For the text-containing cell, return its midpoint in [x, y] coordinate format. 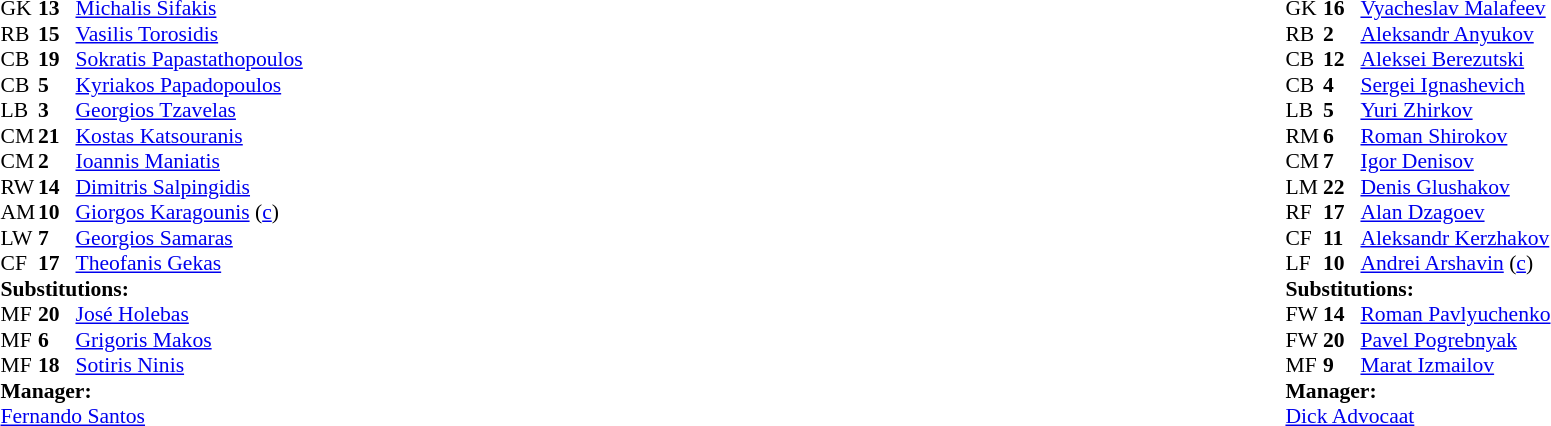
Kostas Katsouranis [190, 136]
Aleksandr Kerzhakov [1455, 238]
12 [1342, 59]
LM [1304, 187]
Georgios Tzavelas [190, 111]
RM [1304, 136]
Denis Glushakov [1455, 187]
Igor Denisov [1455, 161]
Marat Izmailov [1455, 365]
Aleksandr Anyukov [1455, 34]
Dimitris Salpingidis [190, 187]
Ioannis Maniatis [190, 161]
Roman Shirokov [1455, 136]
Sotiris Ninis [190, 365]
Giorgos Karagounis (c) [190, 213]
Kyriakos Papadopoulos [190, 85]
9 [1342, 365]
Alan Dzagoev [1455, 213]
AM [19, 213]
Theofanis Gekas [190, 263]
Roman Pavlyuchenko [1455, 315]
Aleksei Berezutski [1455, 59]
3 [57, 111]
Yuri Zhirkov [1455, 111]
Georgios Samaras [190, 238]
11 [1342, 238]
21 [57, 136]
Vasilis Torosidis [190, 34]
Sokratis Papastathopoulos [190, 59]
19 [57, 59]
LW [19, 238]
15 [57, 34]
Sergei Ignashevich [1455, 85]
Andrei Arshavin (c) [1455, 263]
LF [1304, 263]
22 [1342, 187]
RF [1304, 213]
José Holebas [190, 315]
4 [1342, 85]
RW [19, 187]
Pavel Pogrebnyak [1455, 340]
18 [57, 365]
Grigoris Makos [190, 340]
